From the cell containing the given text, extract its center point as (X, Y) coordinate. 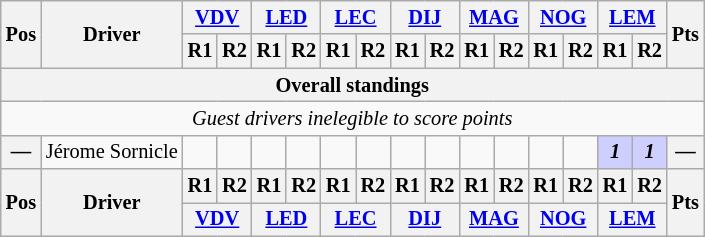
Overall standings (352, 85)
Guest drivers inelegible to score points (352, 118)
Jérome Sornicle (112, 152)
